For the text-containing cell, return its midpoint in [x, y] coordinate format. 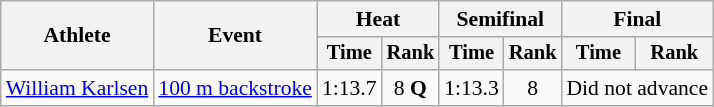
1:13.7 [350, 88]
William Karlsen [78, 88]
1:13.3 [472, 88]
Did not advance [637, 88]
Event [235, 36]
8 Q [411, 88]
Athlete [78, 36]
Semifinal [500, 19]
Final [637, 19]
8 [533, 88]
Heat [378, 19]
100 m backstroke [235, 88]
